Identify which cell holds the provided text, then report its (X, Y) central coordinate. 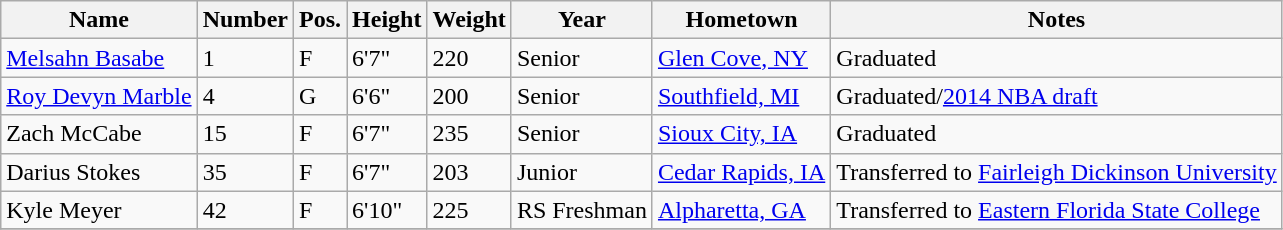
Year (582, 20)
Hometown (741, 20)
42 (245, 210)
35 (245, 172)
235 (469, 134)
Transferred to Eastern Florida State College (1056, 210)
Sioux City, IA (741, 134)
200 (469, 96)
6'6" (387, 96)
203 (469, 172)
Number (245, 20)
G (320, 96)
Cedar Rapids, IA (741, 172)
Kyle Meyer (99, 210)
Pos. (320, 20)
4 (245, 96)
Glen Cove, NY (741, 58)
Roy Devyn Marble (99, 96)
Southfield, MI (741, 96)
RS Freshman (582, 210)
15 (245, 134)
Weight (469, 20)
225 (469, 210)
Height (387, 20)
Zach McCabe (99, 134)
Transferred to Fairleigh Dickinson University (1056, 172)
220 (469, 58)
Junior (582, 172)
Notes (1056, 20)
Alpharetta, GA (741, 210)
Graduated/2014 NBA draft (1056, 96)
1 (245, 58)
Darius Stokes (99, 172)
Name (99, 20)
Melsahn Basabe (99, 58)
6'10" (387, 210)
